Determine the [X, Y] coordinate at the center of the cell enclosing the given text.  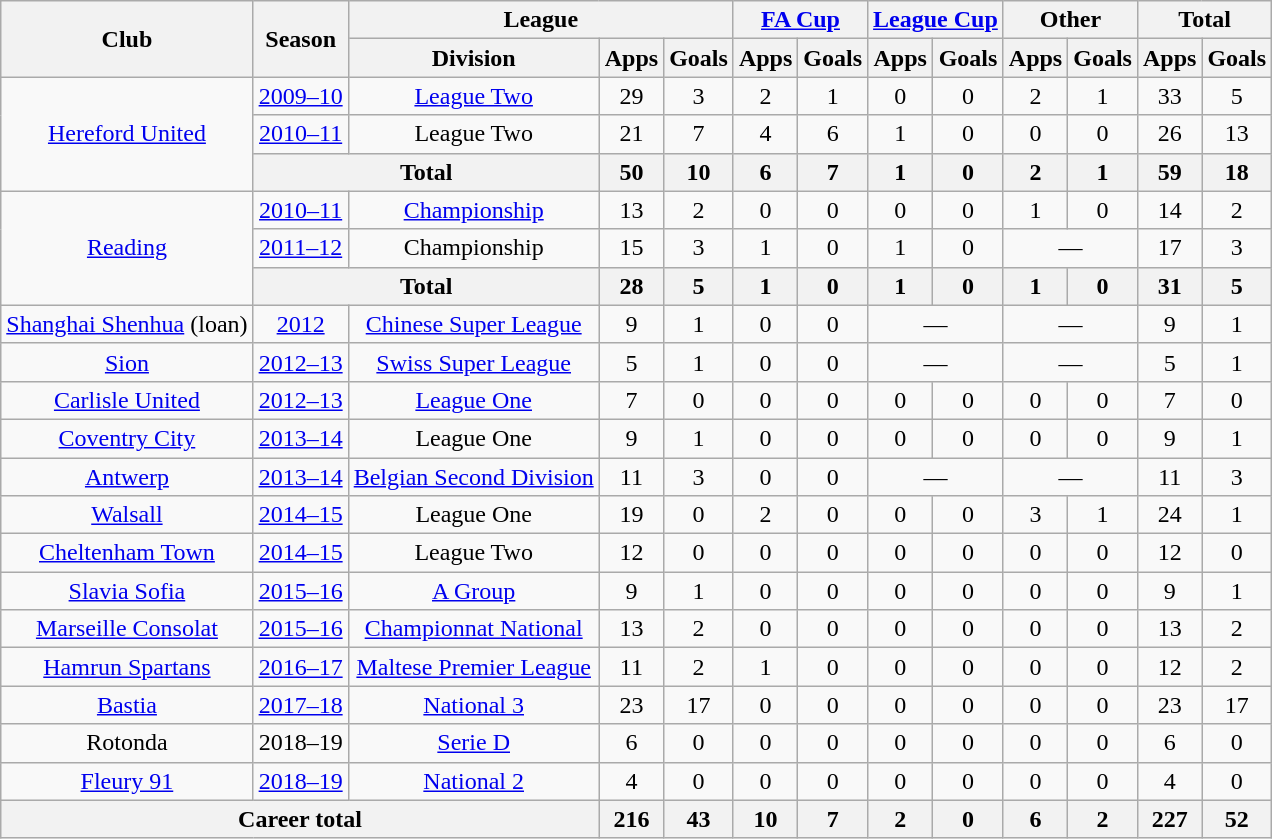
League [540, 20]
227 [1169, 819]
Slavia Sofia [127, 591]
43 [699, 819]
14 [1169, 210]
31 [1169, 286]
216 [631, 819]
2012 [300, 324]
Antwerp [127, 477]
Championnat National [474, 629]
Maltese Premier League [474, 667]
21 [631, 134]
National 2 [474, 781]
A Group [474, 591]
League Cup [936, 20]
Hereford United [127, 134]
19 [631, 515]
Walsall [127, 515]
28 [631, 286]
Reading [127, 248]
2011–12 [300, 248]
26 [1169, 134]
Rotonda [127, 743]
Club [127, 39]
15 [631, 248]
24 [1169, 515]
Career total [300, 819]
2009–10 [300, 96]
33 [1169, 96]
Hamrun Spartans [127, 667]
FA Cup [800, 20]
Shanghai Shenhua (loan) [127, 324]
Carlisle United [127, 400]
2016–17 [300, 667]
National 3 [474, 705]
29 [631, 96]
Belgian Second Division [474, 477]
Marseille Consolat [127, 629]
50 [631, 172]
Coventry City [127, 438]
Fleury 91 [127, 781]
Bastia [127, 705]
2017–18 [300, 705]
Season [300, 39]
59 [1169, 172]
Cheltenham Town [127, 553]
Swiss Super League [474, 362]
Division [474, 58]
Chinese Super League [474, 324]
Sion [127, 362]
Other [1070, 20]
18 [1237, 172]
52 [1237, 819]
Serie D [474, 743]
